Capture the cell that displays the provided text and extract its (X, Y) central coordinate. 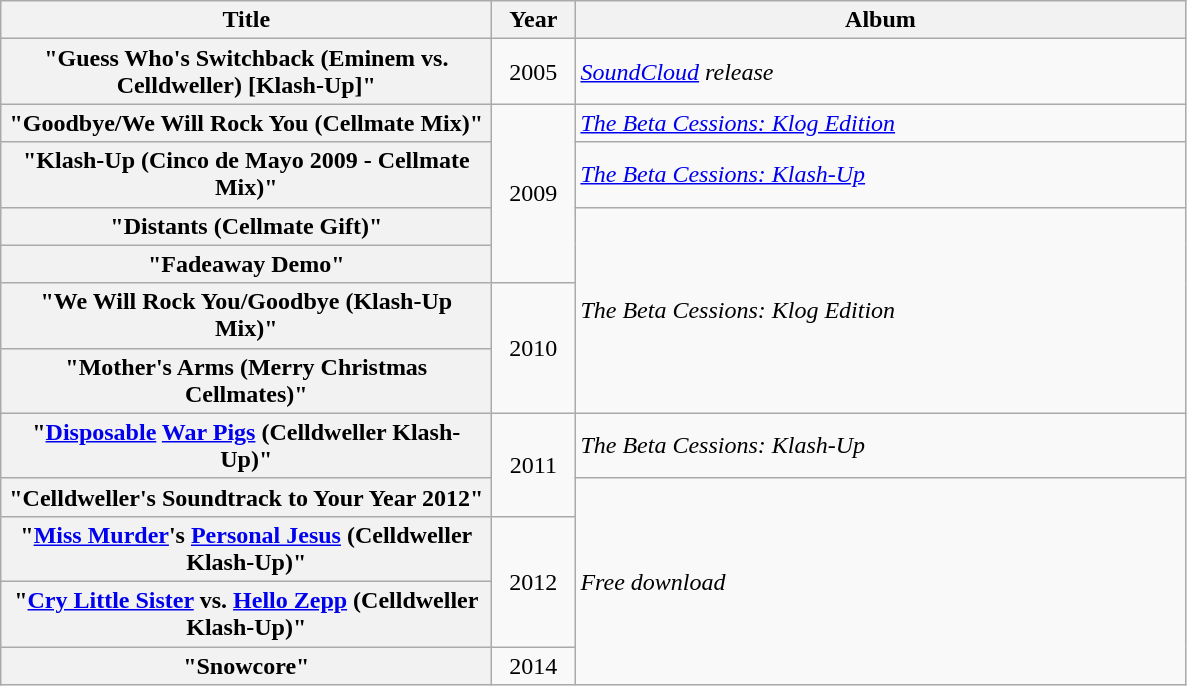
"Guess Who's Switchback (Eminem vs. Celldweller) [Klash-Up]" (246, 72)
Title (246, 20)
Album (880, 20)
Free download (880, 581)
2009 (534, 194)
"Mother's Arms (Merry Christmas Cellmates)" (246, 380)
2012 (534, 581)
SoundCloud release (880, 72)
"Cry Little Sister vs. Hello Zepp (Celldweller Klash-Up)" (246, 614)
2011 (534, 464)
"Celldweller's Soundtrack to Your Year 2012" (246, 497)
"Miss Murder's Personal Jesus (Celldweller Klash-Up)" (246, 548)
2010 (534, 348)
"Distants (Cellmate Gift)" (246, 226)
"Goodbye/We Will Rock You (Cellmate Mix)" (246, 123)
Year (534, 20)
"Snowcore" (246, 665)
"Disposable War Pigs (Celldweller Klash-Up)" (246, 446)
2005 (534, 72)
"We Will Rock You/Goodbye (Klash-Up Mix)" (246, 316)
"Fadeaway Demo" (246, 264)
2014 (534, 665)
"Klash-Up (Cinco de Mayo 2009 - Cellmate Mix)" (246, 174)
